For the text-containing cell, return its midpoint in (X, Y) coordinate format. 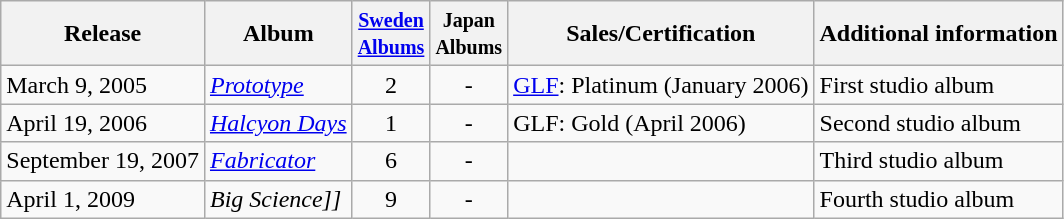
Third studio album (938, 161)
Fourth studio album (938, 199)
2 (391, 85)
First studio album (938, 85)
Prototype (278, 85)
GLF: Platinum (January 2006) (661, 85)
April 1, 2009 (103, 199)
Halcyon Days (278, 123)
September 19, 2007 (103, 161)
Second studio album (938, 123)
Release (103, 34)
Album (278, 34)
Sweden Albums (391, 34)
1 (391, 123)
Big Science]] (278, 199)
March 9, 2005 (103, 85)
GLF: Gold (April 2006) (661, 123)
Additional information (938, 34)
Fabricator (278, 161)
Japan Albums (469, 34)
9 (391, 199)
Sales/Certification (661, 34)
6 (391, 161)
April 19, 2006 (103, 123)
